Find where the given text appears and provide that cell's center as (x, y) coordinate. 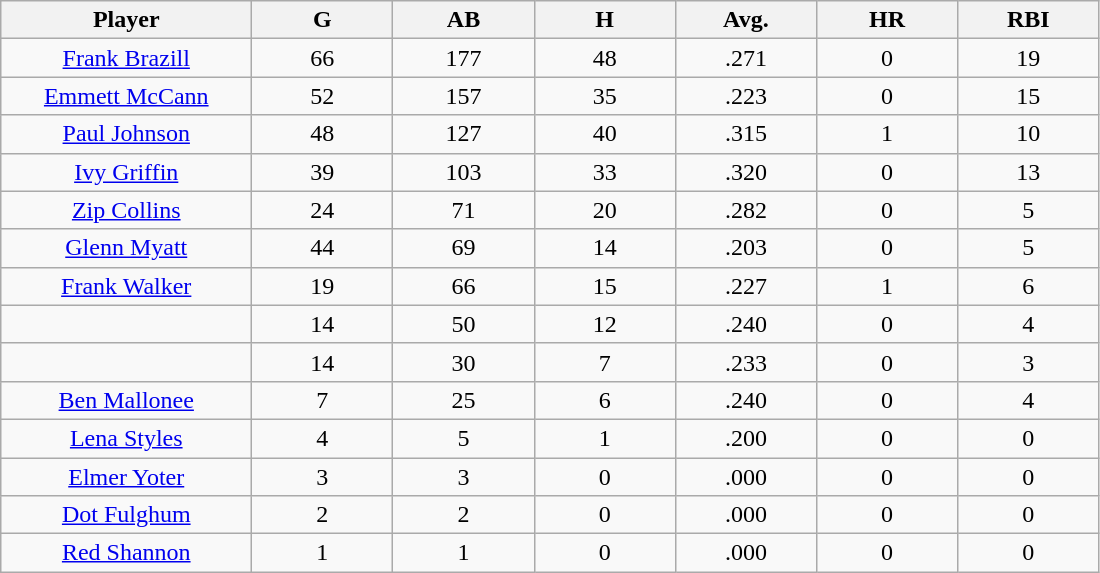
.227 (746, 286)
127 (464, 134)
Paul Johnson (126, 134)
25 (464, 400)
Zip Collins (126, 210)
103 (464, 172)
RBI (1028, 20)
.223 (746, 96)
44 (322, 248)
20 (604, 210)
Ben Mallonee (126, 400)
Elmer Yoter (126, 477)
G (322, 20)
Player (126, 20)
AB (464, 20)
157 (464, 96)
Frank Walker (126, 286)
24 (322, 210)
13 (1028, 172)
Red Shannon (126, 553)
HR (886, 20)
30 (464, 362)
.203 (746, 248)
.200 (746, 438)
.315 (746, 134)
Lena Styles (126, 438)
40 (604, 134)
33 (604, 172)
12 (604, 324)
39 (322, 172)
177 (464, 58)
Frank Brazill (126, 58)
35 (604, 96)
71 (464, 210)
Avg. (746, 20)
.271 (746, 58)
Ivy Griffin (126, 172)
Glenn Myatt (126, 248)
Dot Fulghum (126, 515)
.320 (746, 172)
Emmett McCann (126, 96)
H (604, 20)
.233 (746, 362)
52 (322, 96)
50 (464, 324)
69 (464, 248)
10 (1028, 134)
.282 (746, 210)
